Pinpoint the cell where the given text exists, returning its [x, y] midpoint coordinate. 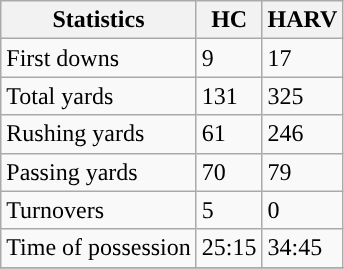
Rushing yards [99, 134]
17 [302, 58]
Passing yards [99, 172]
Statistics [99, 20]
HC [229, 20]
246 [302, 134]
131 [229, 96]
34:45 [302, 248]
Total yards [99, 96]
First downs [99, 58]
Turnovers [99, 210]
70 [229, 172]
5 [229, 210]
Time of possession [99, 248]
61 [229, 134]
325 [302, 96]
HARV [302, 20]
25:15 [229, 248]
79 [302, 172]
9 [229, 58]
0 [302, 210]
